Provide the [x, y] coordinate of the cell's center where the given text is located.  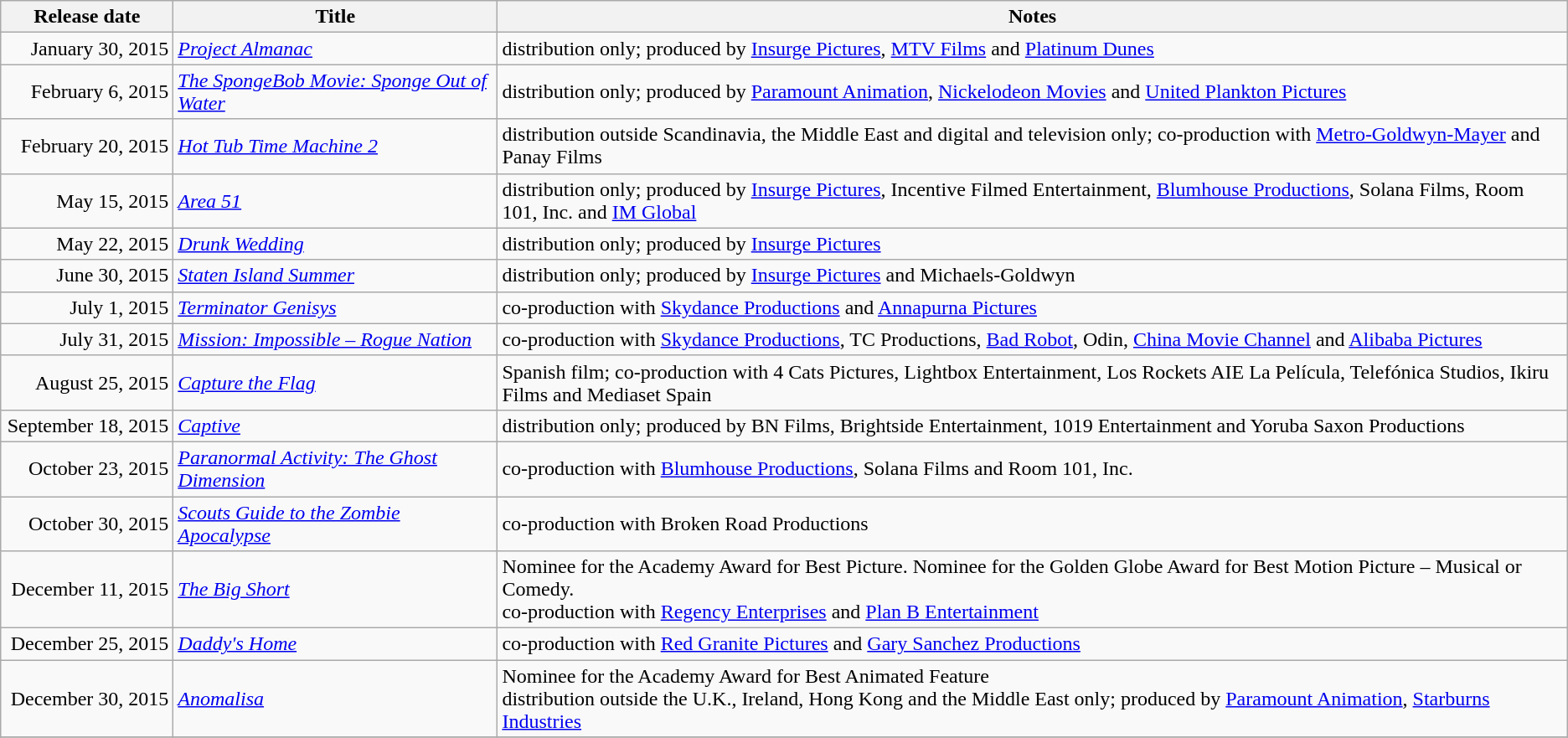
May 22, 2015 [87, 244]
February 6, 2015 [87, 92]
Staten Island Summer [335, 276]
October 30, 2015 [87, 523]
December 11, 2015 [87, 590]
co-production with Red Granite Pictures and Gary Sanchez Productions [1032, 644]
Mission: Impossible – Rogue Nation [335, 339]
Terminator Genisys [335, 307]
Anomalisa [335, 699]
distribution only; produced by Paramount Animation, Nickelodeon Movies and United Plankton Pictures [1032, 92]
Daddy's Home [335, 644]
Hot Tub Time Machine 2 [335, 146]
Capture the Flag [335, 382]
Notes [1032, 17]
Captive [335, 426]
The SpongeBob Movie: Sponge Out of Water [335, 92]
December 30, 2015 [87, 699]
co-production with Blumhouse Productions, Solana Films and Room 101, Inc. [1032, 469]
Title [335, 17]
May 15, 2015 [87, 201]
Scouts Guide to the Zombie Apocalypse [335, 523]
distribution only; produced by BN Films, Brightside Entertainment, 1019 Entertainment and Yoruba Saxon Productions [1032, 426]
Project Almanac [335, 49]
distribution only; produced by Insurge Pictures [1032, 244]
Drunk Wedding [335, 244]
June 30, 2015 [87, 276]
Area 51 [335, 201]
co-production with Skydance Productions, TC Productions, Bad Robot, Odin, China Movie Channel and Alibaba Pictures [1032, 339]
Paranormal Activity: The Ghost Dimension [335, 469]
distribution only; produced by Insurge Pictures, MTV Films and Platinum Dunes [1032, 49]
July 31, 2015 [87, 339]
co-production with Broken Road Productions [1032, 523]
Release date [87, 17]
distribution only; produced by Insurge Pictures and Michaels-Goldwyn [1032, 276]
distribution outside Scandinavia, the Middle East and digital and television only; co-production with Metro-Goldwyn-Mayer and Panay Films [1032, 146]
distribution only; produced by Insurge Pictures, Incentive Filmed Entertainment, Blumhouse Productions, Solana Films, Room 101, Inc. and IM Global [1032, 201]
February 20, 2015 [87, 146]
co-production with Skydance Productions and Annapurna Pictures [1032, 307]
December 25, 2015 [87, 644]
September 18, 2015 [87, 426]
The Big Short [335, 590]
January 30, 2015 [87, 49]
August 25, 2015 [87, 382]
July 1, 2015 [87, 307]
October 23, 2015 [87, 469]
